Scan for the cell matching the given text and deliver its (x, y) coordinate at center. 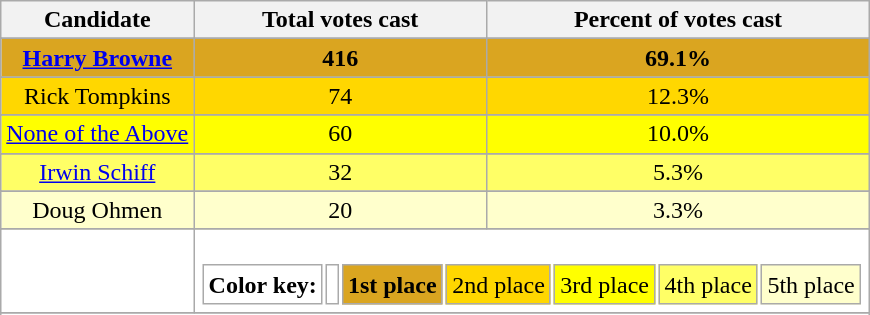
3.3% (678, 210)
69.1% (678, 58)
12.3% (678, 96)
1st place (392, 285)
Candidate (98, 20)
5th place (811, 285)
10.0% (678, 134)
3rd place (604, 285)
Harry Browne (98, 58)
Color key: 1st place 2nd place 3rd place 4th place 5th place (532, 271)
20 (340, 210)
Rick Tompkins (98, 96)
None of the Above (98, 134)
5.3% (678, 172)
Doug Ohmen (98, 210)
4th place (708, 285)
2nd place (498, 285)
Total votes cast (340, 20)
416 (340, 58)
60 (340, 134)
32 (340, 172)
74 (340, 96)
Color key: (262, 285)
Irwin Schiff (98, 172)
Percent of votes cast (678, 20)
